Pinpoint the cell where the given text exists, returning its [x, y] midpoint coordinate. 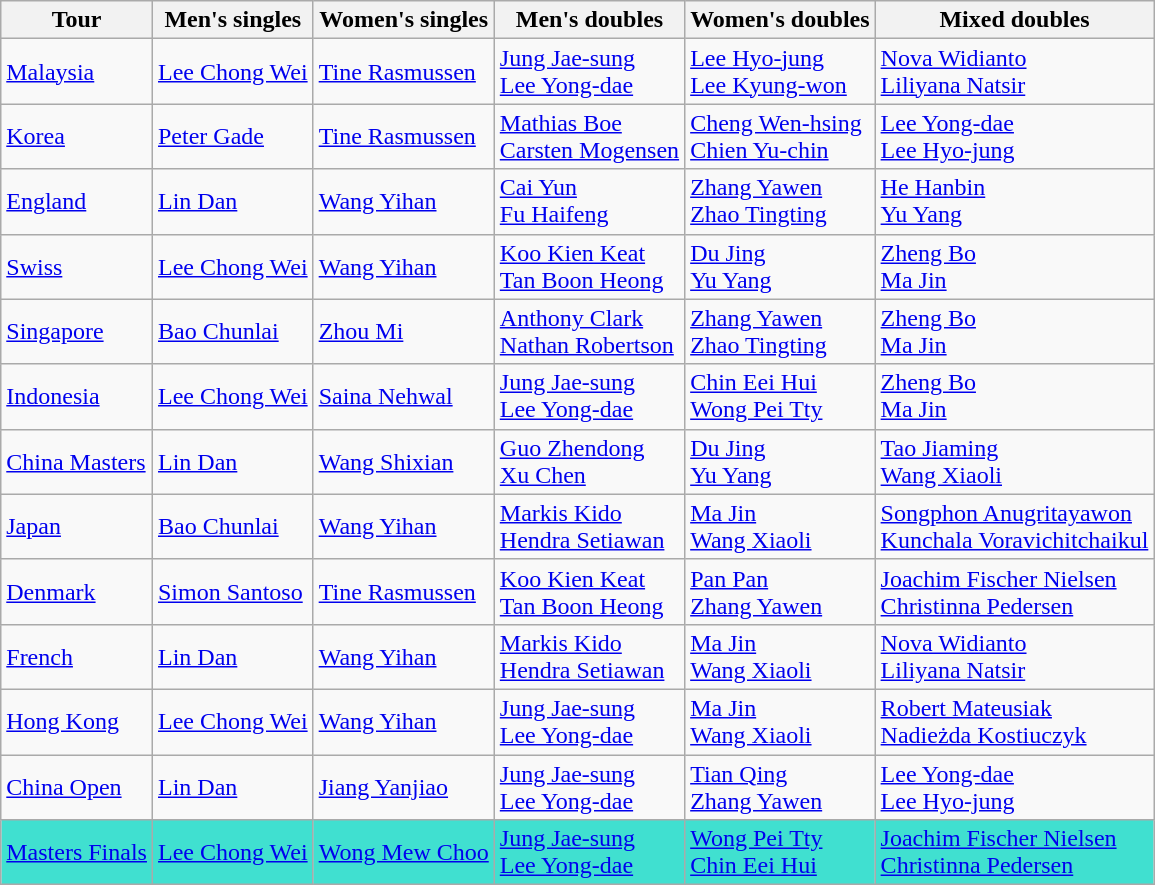
Hong Kong [77, 722]
Guo Zhendong Xu Chen [589, 462]
Tian Qing Zhang Yawen [780, 786]
Mathias Boe Carsten Mogensen [589, 136]
Tao Jiaming Wang Xiaoli [1014, 462]
Saina Nehwal [404, 396]
Masters Finals [77, 852]
Tour [77, 20]
Singapore [77, 332]
China Open [77, 786]
Wong Pei Tty Chin Eei Hui [780, 852]
Men's doubles [589, 20]
Indonesia [77, 396]
Anthony Clark Nathan Robertson [589, 332]
Robert Mateusiak Nadieżda Kostiuczyk [1014, 722]
Cai Yun Fu Haifeng [589, 202]
Pan Pan Zhang Yawen [780, 592]
Women's doubles [780, 20]
Wong Mew Choo [404, 852]
Jiang Yanjiao [404, 786]
Korea [77, 136]
China Masters [77, 462]
Zhou Mi [404, 332]
Women's singles [404, 20]
Songphon Anugritayawon Kunchala Voravichitchaikul [1014, 526]
Simon Santoso [232, 592]
He Hanbin Yu Yang [1014, 202]
Chin Eei Hui Wong Pei Tty [780, 396]
Japan [77, 526]
Mixed doubles [1014, 20]
Lee Hyo-jung Lee Kyung-won [780, 72]
Wang Shixian [404, 462]
Peter Gade [232, 136]
England [77, 202]
French [77, 656]
Denmark [77, 592]
Men's singles [232, 20]
Swiss [77, 266]
Malaysia [77, 72]
Cheng Wen-hsing Chien Yu-chin [780, 136]
